Identify which cell holds the provided text, then report its [X, Y] central coordinate. 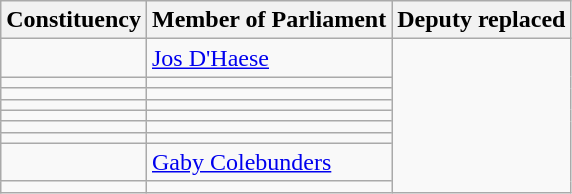
Member of Parliament [268, 20]
Deputy replaced [482, 20]
Gaby Colebunders [268, 162]
Jos D'Haese [268, 58]
Constituency [74, 20]
